Determine the (X, Y) coordinate at the center of the cell enclosing the given text.  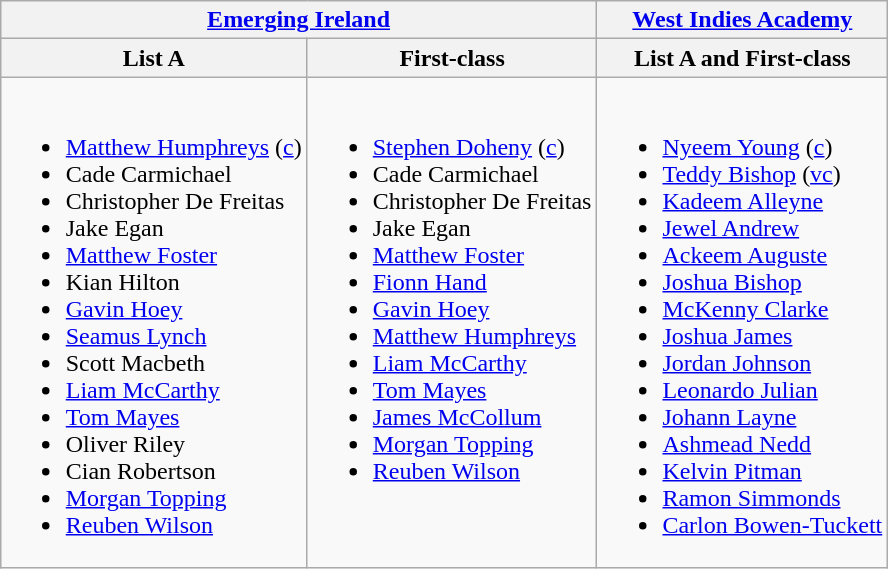
Emerging Ireland (298, 20)
West Indies Academy (742, 20)
List A (154, 58)
First-class (452, 58)
List A and First-class (742, 58)
